Identify which cell holds the provided text, then report its [X, Y] central coordinate. 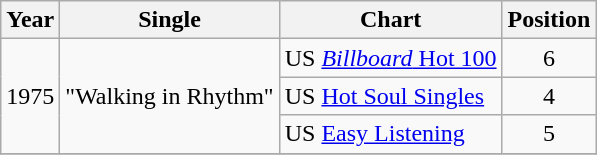
US Easy Listening [390, 134]
5 [549, 134]
Chart [390, 20]
Single [170, 20]
"Walking in Rhythm" [170, 96]
4 [549, 96]
6 [549, 58]
US Billboard Hot 100 [390, 58]
Year [30, 20]
US Hot Soul Singles [390, 96]
Position [549, 20]
1975 [30, 96]
